Output the (x, y) coordinate of the center of the cell containing the given text.  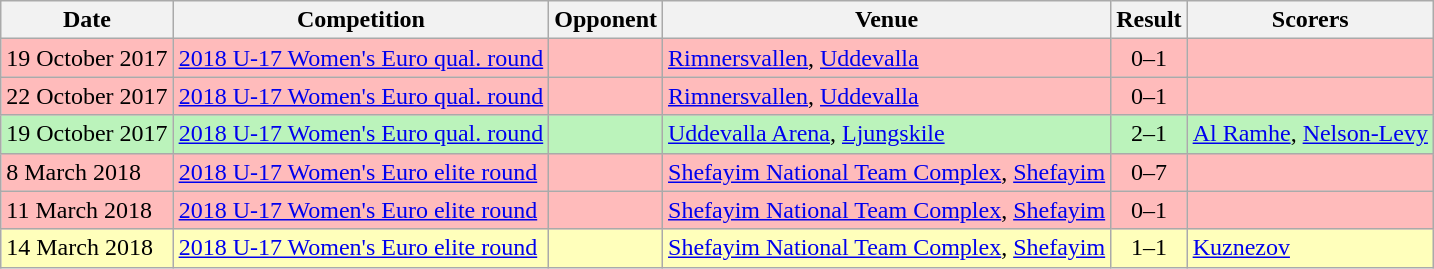
Kuznezov (1310, 248)
Date (87, 20)
Result (1149, 20)
Venue (887, 20)
1–1 (1149, 248)
Scorers (1310, 20)
Opponent (606, 20)
2–1 (1149, 134)
11 March 2018 (87, 210)
8 March 2018 (87, 172)
14 March 2018 (87, 248)
22 October 2017 (87, 96)
Uddevalla Arena, Ljungskile (887, 134)
Al Ramhe, Nelson-Levy (1310, 134)
0–7 (1149, 172)
Competition (361, 20)
